Scan for the cell matching the given text and deliver its [x, y] coordinate at center. 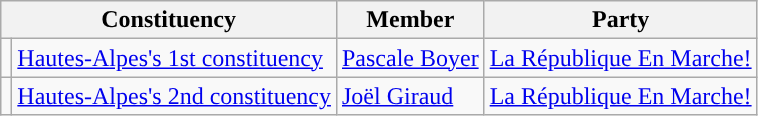
Member [410, 20]
Party [620, 20]
Joël Giraud [410, 96]
Hautes-Alpes's 2nd constituency [174, 96]
Pascale Boyer [410, 58]
Hautes-Alpes's 1st constituency [174, 58]
Constituency [169, 20]
